Extract the [X, Y] coordinate from the center of the cell holding the provided text.  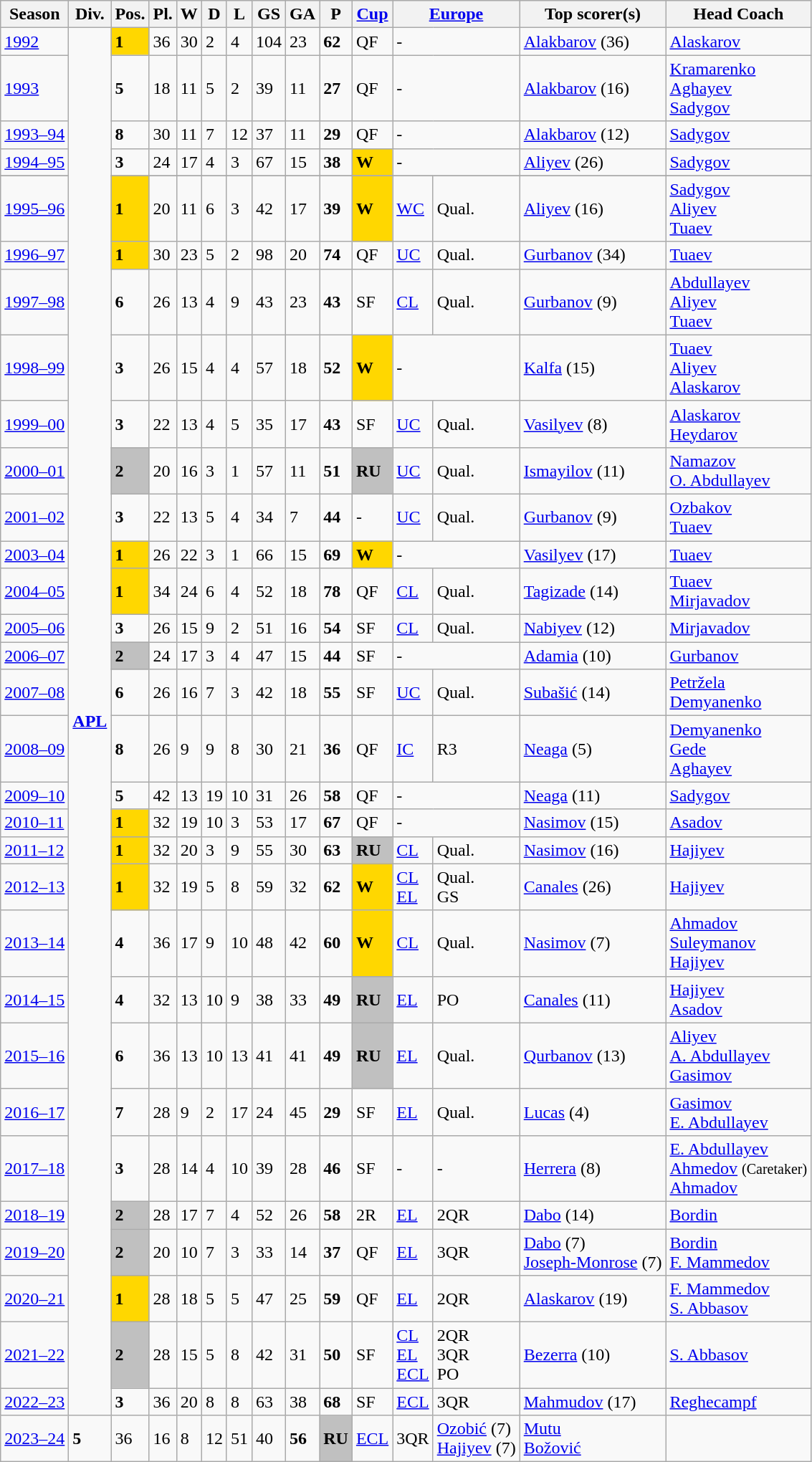
PO [476, 999]
Alaskarov [738, 42]
50 [336, 1355]
Ismayilov (11) [593, 470]
Mahmudov (17) [593, 1402]
Kalfa (15) [593, 368]
Nasimov (15) [593, 823]
Sadygov Aliyev Tuaev [738, 209]
Nasimov (16) [593, 850]
IC [413, 749]
Petržela Demyanenko [738, 692]
Abdullayev Aliyev Tuaev [738, 302]
Dabo (14) [593, 1215]
P [336, 14]
E. Abdullayev Ahmedov (Caretaker) Ahmadov [738, 1168]
Bordin F. Mammedov [738, 1251]
66 [269, 554]
1995–96 [34, 209]
53 [269, 823]
CL EL [413, 887]
1993 [34, 88]
1999–00 [34, 424]
Mutu Božović [593, 1439]
APL [90, 722]
Subašić (14) [593, 692]
1998–99 [34, 368]
54 [336, 629]
45 [302, 1112]
2011–12 [34, 850]
Cup [372, 14]
L [239, 14]
2016–17 [34, 1112]
Adamia (10) [593, 656]
2021–22 [34, 1355]
2008–09 [34, 749]
Alaskarov (19) [593, 1299]
2017–18 [34, 1168]
Ahmadov Suleymanov Hajiyev [738, 943]
2009–10 [34, 795]
Ozobić (7) Hajiyev (7) [476, 1439]
1994–95 [34, 162]
Hajiyev Asadov [738, 999]
Canales (26) [593, 887]
2018–19 [34, 1215]
Aliyev A. Abdullayev Gasimov [738, 1056]
2003–04 [34, 554]
2012–13 [34, 887]
56 [302, 1439]
60 [336, 943]
Pos. [130, 14]
Tagizade (14) [593, 592]
Alakbarov (16) [593, 88]
104 [269, 42]
Aliyev (16) [593, 209]
Gasimov E. Abdullayev [738, 1112]
2QR 3QR PO [476, 1355]
GA [302, 14]
74 [336, 255]
Bezerra (10) [593, 1355]
Kramarenko Aghayev Sadygov [738, 88]
25 [302, 1299]
Alaskarov Heydarov [738, 424]
Qual. GS [476, 887]
CLELECL [413, 1355]
Asadov [738, 823]
Ozbakov Tuaev [738, 517]
1993–94 [34, 135]
Canales (11) [593, 999]
GS [269, 14]
1996–97 [34, 255]
35 [269, 424]
Vasilyev (17) [593, 554]
2005–06 [34, 629]
69 [336, 554]
2001–02 [34, 517]
Mirjavadov [738, 629]
Vasilyev (8) [593, 424]
Tuaev Aliyev Alaskarov [738, 368]
Qurbanov (13) [593, 1056]
2006–07 [34, 656]
Herrera (8) [593, 1168]
Nasimov (7) [593, 943]
2014–15 [34, 999]
Div. [90, 14]
Top scorer(s) [593, 14]
2013–14 [34, 943]
2015–16 [34, 1056]
2000–01 [34, 470]
Lucas (4) [593, 1112]
27 [336, 88]
2023–24 [34, 1439]
2010–11 [34, 823]
Demyanenko Gede Aghayev [738, 749]
Namazov O. Abdullayev [738, 470]
WC [413, 209]
Dabo (7) Joseph-Monrose (7) [593, 1251]
98 [269, 255]
1992 [34, 42]
Gurbanov (34) [593, 255]
21 [302, 749]
Pl. [163, 14]
2004–05 [34, 592]
48 [269, 943]
Neaga (5) [593, 749]
D [214, 14]
40 [269, 1439]
Head Coach [738, 14]
Tuaev Mirjavadov [738, 592]
Season [34, 14]
2R [372, 1215]
Neaga (11) [593, 795]
78 [336, 592]
Reghecampf [738, 1402]
Europe [456, 14]
Nabiyev (12) [593, 629]
1997–98 [34, 302]
2007–08 [34, 692]
Gurbanov [738, 656]
Bordin [738, 1215]
46 [336, 1168]
2019–20 [34, 1251]
2020–21 [34, 1299]
Alakbarov (12) [593, 135]
2022–23 [34, 1402]
R3 [476, 749]
Aliyev (26) [593, 162]
S. Abbasov [738, 1355]
F. Mammedov S. Abbasov [738, 1299]
Alakbarov (36) [593, 42]
68 [336, 1402]
